Locate the cell with the specified text and output its (X, Y) center coordinate. 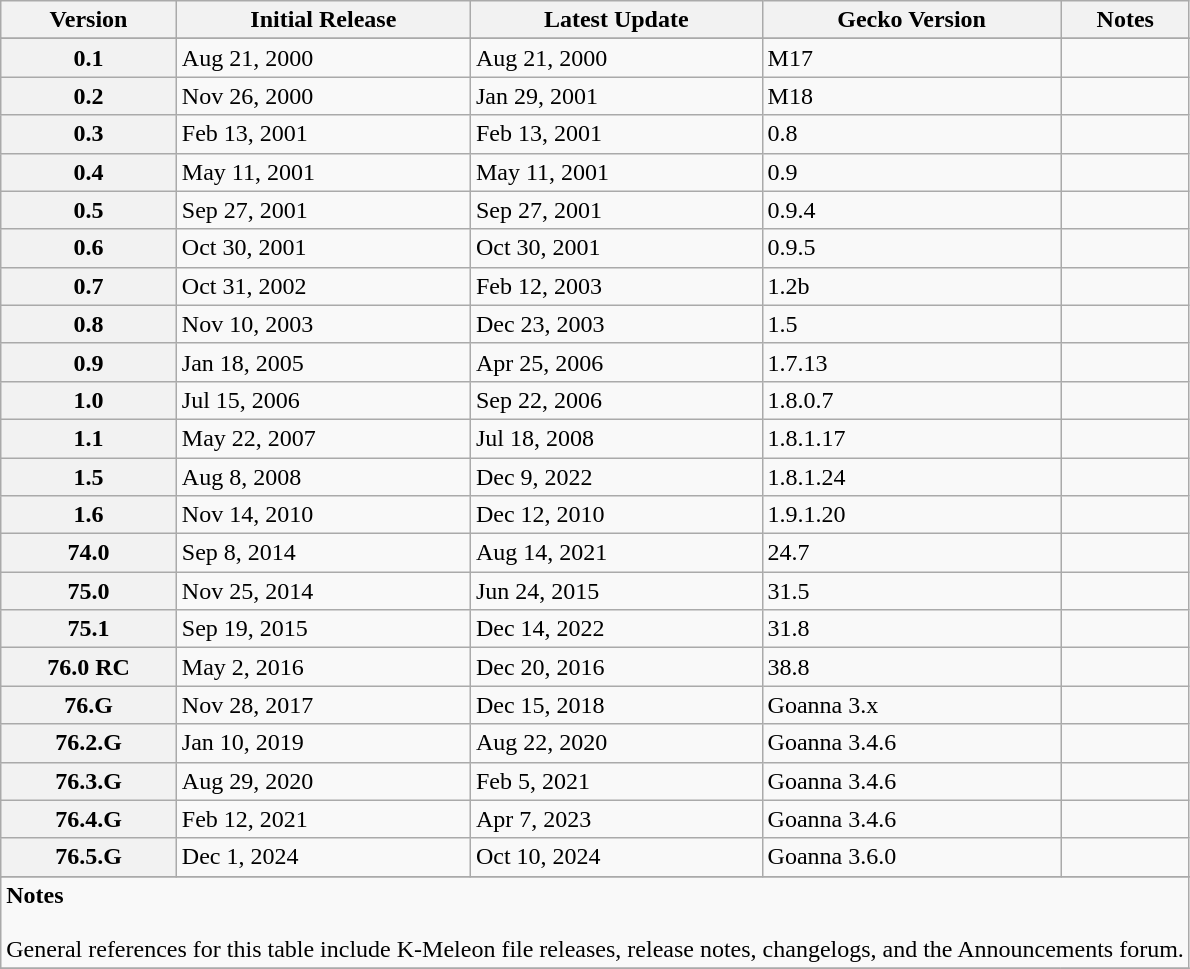
1.8.1.24 (912, 477)
Dec 20, 2016 (616, 667)
0.4 (89, 172)
Aug 29, 2020 (323, 781)
0.7 (89, 286)
Goanna 3.6.0 (912, 857)
May 22, 2007 (323, 438)
Oct 31, 2002 (323, 286)
M17 (912, 58)
Dec 12, 2010 (616, 515)
24.7 (912, 553)
Dec 9, 2022 (616, 477)
Aug 22, 2020 (616, 743)
Gecko Version (912, 20)
Sep 22, 2006 (616, 400)
Jan 10, 2019 (323, 743)
Sep 19, 2015 (323, 629)
1.7.13 (912, 362)
76.0 RC (89, 667)
0.9.4 (912, 210)
0.9.5 (912, 248)
76.5.G (89, 857)
1.9.1.20 (912, 515)
1.6 (89, 515)
Dec 14, 2022 (616, 629)
1.8.1.17 (912, 438)
Nov 26, 2000 (323, 96)
Dec 23, 2003 (616, 324)
Jul 18, 2008 (616, 438)
Nov 28, 2017 (323, 705)
74.0 (89, 553)
0.6 (89, 248)
38.8 (912, 667)
Sep 8, 2014 (323, 553)
1.0 (89, 400)
Notes (1125, 20)
Nov 14, 2010 (323, 515)
Nov 10, 2003 (323, 324)
May 2, 2016 (323, 667)
Aug 14, 2021 (616, 553)
Jan 18, 2005 (323, 362)
Jun 24, 2015 (616, 591)
76.4.G (89, 819)
75.1 (89, 629)
1.2b (912, 286)
Initial Release (323, 20)
0.1 (89, 58)
1.8.0.7 (912, 400)
Apr 25, 2006 (616, 362)
Feb 12, 2021 (323, 819)
Latest Update (616, 20)
Dec 15, 2018 (616, 705)
NotesGeneral references for this table include K-Meleon file releases, release notes, changelogs, and the Announcements forum. (596, 922)
0.2 (89, 96)
Nov 25, 2014 (323, 591)
Goanna 3.x (912, 705)
0.5 (89, 210)
75.0 (89, 591)
Dec 1, 2024 (323, 857)
31.5 (912, 591)
Apr 7, 2023 (616, 819)
Version (89, 20)
Jul 15, 2006 (323, 400)
Aug 8, 2008 (323, 477)
76.2.G (89, 743)
0.3 (89, 134)
M18 (912, 96)
1.1 (89, 438)
76.G (89, 705)
Feb 5, 2021 (616, 781)
Jan 29, 2001 (616, 96)
31.8 (912, 629)
Oct 10, 2024 (616, 857)
Feb 12, 2003 (616, 286)
76.3.G (89, 781)
